Capture the cell that displays the provided text and extract its [x, y] central coordinate. 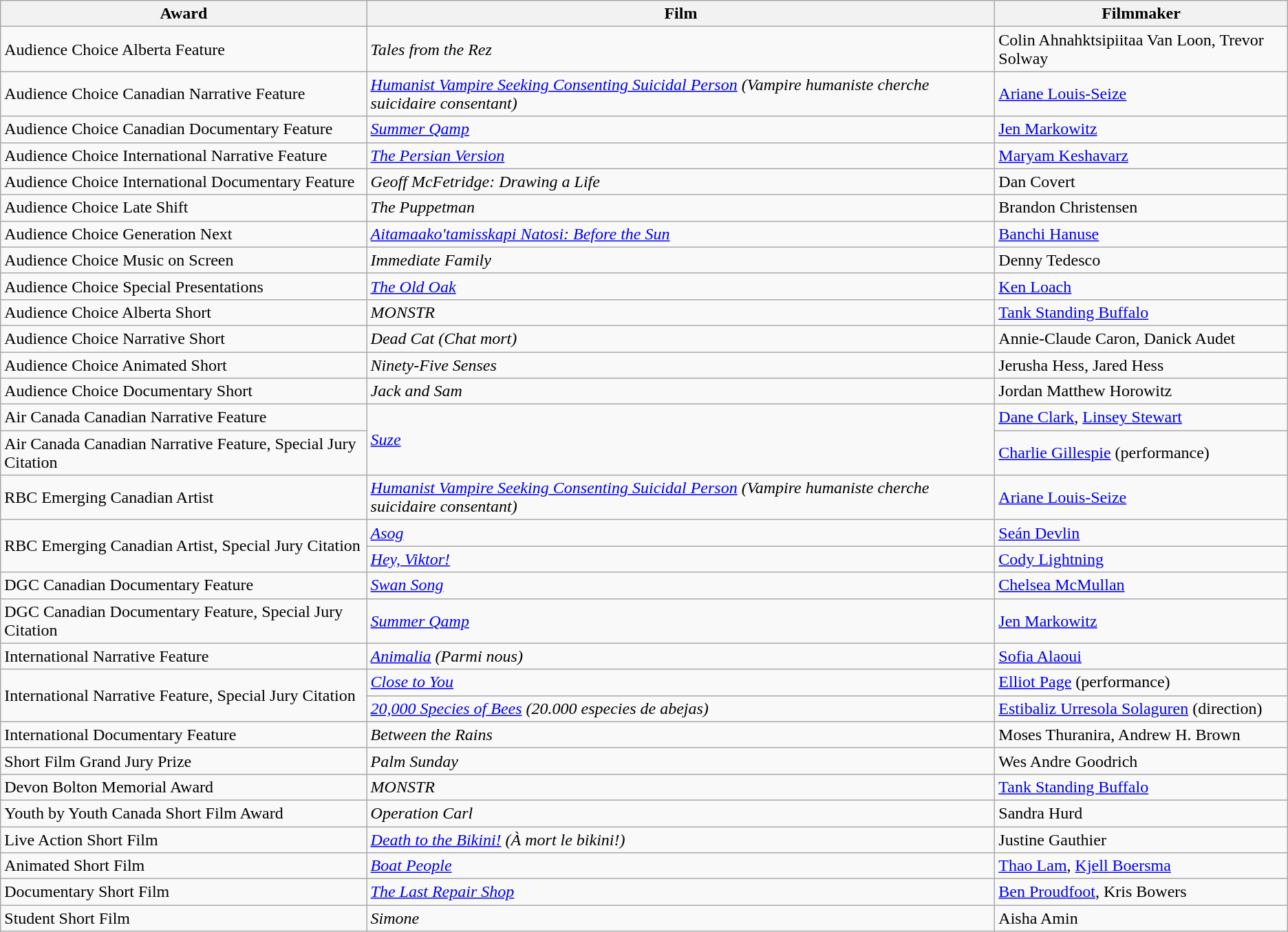
Jack and Sam [681, 391]
The Puppetman [681, 208]
International Documentary Feature [184, 735]
RBC Emerging Canadian Artist [184, 498]
Audience Choice Animated Short [184, 365]
Audience Choice Canadian Documentary Feature [184, 129]
Aitamaako'tamisskapi Natosi: Before the Sun [681, 234]
Audience Choice Music on Screen [184, 260]
Estibaliz Urresola Solaguren (direction) [1141, 708]
Simone [681, 918]
Between the Rains [681, 735]
Audience Choice Alberta Feature [184, 50]
Air Canada Canadian Narrative Feature, Special Jury Citation [184, 453]
Jordan Matthew Horowitz [1141, 391]
Tales from the Rez [681, 50]
Ninety-Five Senses [681, 365]
The Old Oak [681, 286]
Short Film Grand Jury Prize [184, 761]
Live Action Short Film [184, 840]
Audience Choice International Narrative Feature [184, 155]
Dead Cat (Chat mort) [681, 338]
Death to the Bikini! (À mort le bikini!) [681, 840]
Award [184, 14]
Wes Andre Goodrich [1141, 761]
Audience Choice Alberta Short [184, 312]
Cody Lightning [1141, 559]
Filmmaker [1141, 14]
Annie-Claude Caron, Danick Audet [1141, 338]
Youth by Youth Canada Short Film Award [184, 813]
Denny Tedesco [1141, 260]
Immediate Family [681, 260]
Close to You [681, 682]
Asog [681, 533]
Air Canada Canadian Narrative Feature [184, 418]
Sofia Alaoui [1141, 656]
Documentary Short Film [184, 892]
Moses Thuranira, Andrew H. Brown [1141, 735]
Geoff McFetridge: Drawing a Life [681, 182]
International Narrative Feature, Special Jury Citation [184, 695]
20,000 Species of Bees (20.000 especies de abejas) [681, 708]
Audience Choice Narrative Short [184, 338]
Animalia (Parmi nous) [681, 656]
Charlie Gillespie (performance) [1141, 453]
Jerusha Hess, Jared Hess [1141, 365]
Boat People [681, 866]
Dane Clark, Linsey Stewart [1141, 418]
Sandra Hurd [1141, 813]
Audience Choice International Documentary Feature [184, 182]
Audience Choice Late Shift [184, 208]
The Last Repair Shop [681, 892]
Seán Devlin [1141, 533]
The Persian Version [681, 155]
Devon Bolton Memorial Award [184, 787]
Palm Sunday [681, 761]
Maryam Keshavarz [1141, 155]
Audience Choice Generation Next [184, 234]
RBC Emerging Canadian Artist, Special Jury Citation [184, 546]
Thao Lam, Kjell Boersma [1141, 866]
Elliot Page (performance) [1141, 682]
DGC Canadian Documentary Feature, Special Jury Citation [184, 620]
Swan Song [681, 585]
Film [681, 14]
Operation Carl [681, 813]
Colin Ahnahktsipiitaa Van Loon, Trevor Solway [1141, 50]
Brandon Christensen [1141, 208]
Audience Choice Canadian Narrative Feature [184, 94]
Chelsea McMullan [1141, 585]
Banchi Hanuse [1141, 234]
Justine Gauthier [1141, 840]
Audience Choice Special Presentations [184, 286]
Aisha Amin [1141, 918]
Dan Covert [1141, 182]
Hey, Viktor! [681, 559]
DGC Canadian Documentary Feature [184, 585]
Animated Short Film [184, 866]
Ben Proudfoot, Kris Bowers [1141, 892]
Audience Choice Documentary Short [184, 391]
Suze [681, 440]
International Narrative Feature [184, 656]
Ken Loach [1141, 286]
Student Short Film [184, 918]
